Return the (x, y) coordinate for the center point of the cell that contains the specified text.  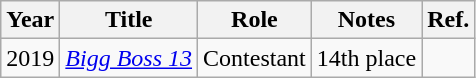
2019 (30, 58)
Contestant (255, 58)
14th place (366, 58)
Ref. (448, 20)
Role (255, 20)
Year (30, 20)
Bigg Boss 13 (129, 58)
Notes (366, 20)
Title (129, 20)
